Find where the given text appears and provide that cell's center as [X, Y] coordinate. 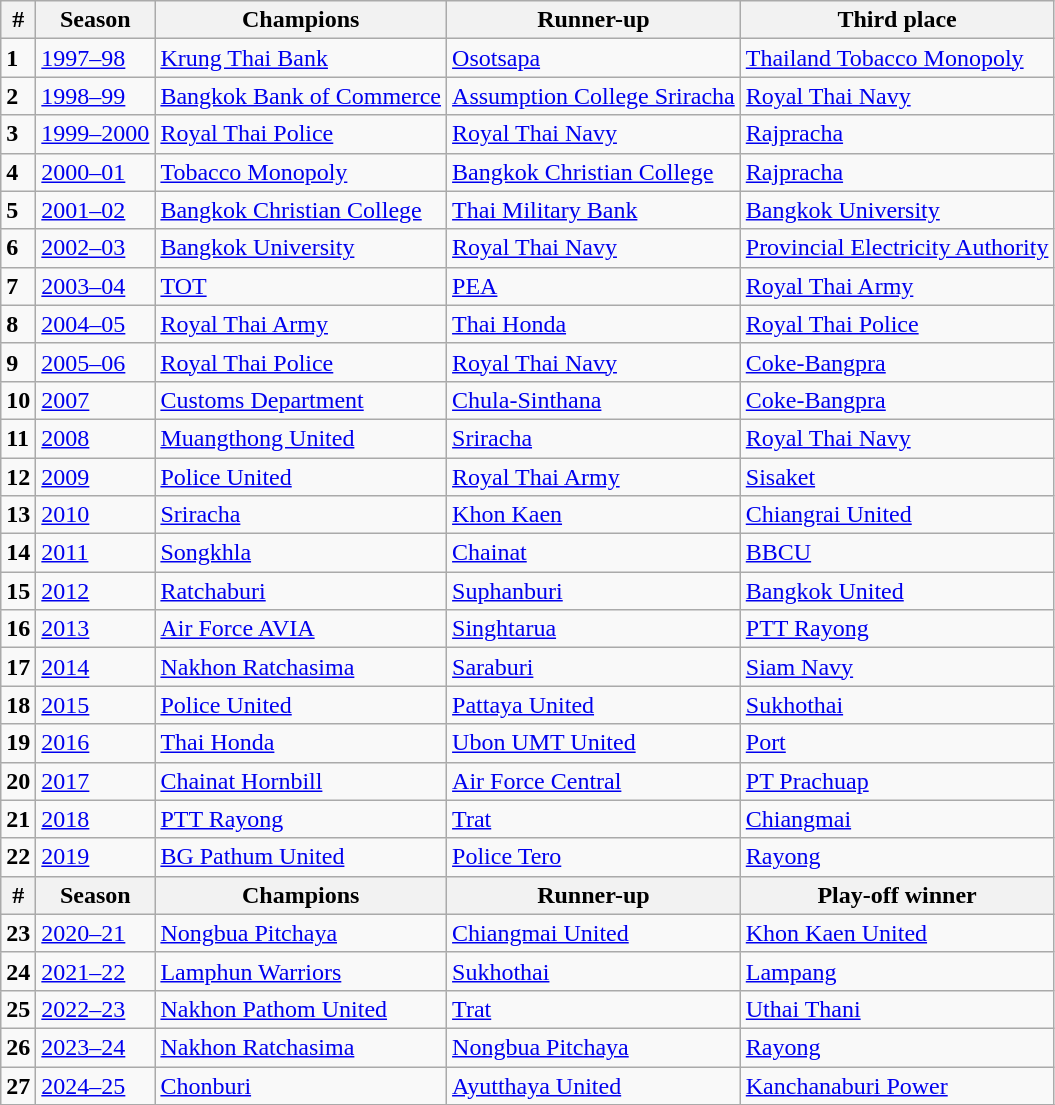
19 [18, 743]
2005–06 [96, 362]
2018 [96, 819]
Chainat Hornbill [301, 781]
22 [18, 857]
Chiangrai United [897, 515]
Ubon UMT United [594, 743]
Play-off winner [897, 895]
16 [18, 629]
5 [18, 210]
17 [18, 667]
BBCU [897, 553]
1997–98 [96, 58]
Pattaya United [594, 705]
Third place [897, 20]
2 [18, 96]
Chonburi [301, 1085]
13 [18, 515]
2020–21 [96, 933]
2010 [96, 515]
Police Tero [594, 857]
Port [897, 743]
Osotsapa [594, 58]
Singhtarua [594, 629]
2019 [96, 857]
Nakhon Pathom United [301, 1009]
Provincial Electricity Authority [897, 248]
2003–04 [96, 286]
Lamphun Warriors [301, 971]
1998–99 [96, 96]
3 [18, 134]
2008 [96, 438]
9 [18, 362]
2016 [96, 743]
1 [18, 58]
26 [18, 1047]
Assumption College Sriracha [594, 96]
Ratchaburi [301, 591]
Air Force Central [594, 781]
Chiangmai United [594, 933]
2024–25 [96, 1085]
Thai Military Bank [594, 210]
2001–02 [96, 210]
2014 [96, 667]
Chiangmai [897, 819]
2000–01 [96, 172]
15 [18, 591]
Air Force AVIA [301, 629]
Chula-Sinthana [594, 400]
PEA [594, 286]
Tobacco Monopoly [301, 172]
2011 [96, 553]
Chainat [594, 553]
Bangkok Bank of Commerce [301, 96]
27 [18, 1085]
23 [18, 933]
Siam Navy [897, 667]
2007 [96, 400]
4 [18, 172]
Suphanburi [594, 591]
8 [18, 324]
Sisaket [897, 477]
2021–22 [96, 971]
21 [18, 819]
11 [18, 438]
12 [18, 477]
10 [18, 400]
18 [18, 705]
2013 [96, 629]
Customs Department [301, 400]
1999–2000 [96, 134]
Bangkok United [897, 591]
Thailand Tobacco Monopoly [897, 58]
25 [18, 1009]
TOT [301, 286]
2002–03 [96, 248]
24 [18, 971]
Khon Kaen United [897, 933]
Saraburi [594, 667]
2017 [96, 781]
14 [18, 553]
6 [18, 248]
2023–24 [96, 1047]
7 [18, 286]
2015 [96, 705]
PT Prachuap [897, 781]
2022–23 [96, 1009]
Muangthong United [301, 438]
Lampang [897, 971]
2004–05 [96, 324]
Ayutthaya United [594, 1085]
Khon Kaen [594, 515]
Songkhla [301, 553]
20 [18, 781]
Kanchanaburi Power [897, 1085]
2012 [96, 591]
BG Pathum United [301, 857]
2009 [96, 477]
Krung Thai Bank [301, 58]
Uthai Thani [897, 1009]
